From the cell containing the given text, extract its center point as [x, y] coordinate. 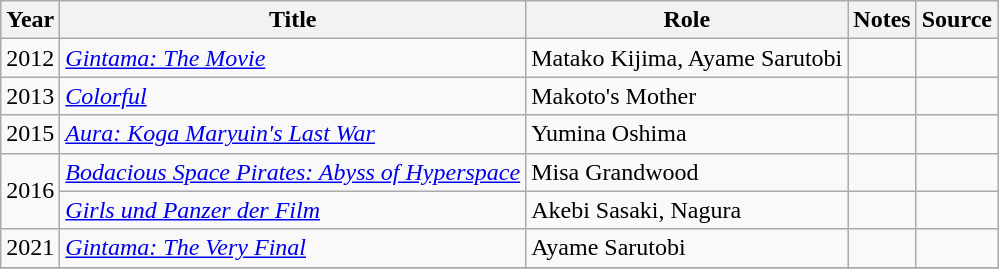
2012 [30, 58]
2015 [30, 134]
Year [30, 20]
Yumina Oshima [687, 134]
Bodacious Space Pirates: Abyss of Hyperspace [293, 172]
Gintama: The Movie [293, 58]
Matako Kijima, Ayame Sarutobi [687, 58]
2016 [30, 191]
Role [687, 20]
Gintama: The Very Final [293, 248]
Girls und Panzer der Film [293, 210]
2013 [30, 96]
2021 [30, 248]
Akebi Sasaki, Nagura [687, 210]
Makoto's Mother [687, 96]
Colorful [293, 96]
Aura: Koga Maryuin's Last War [293, 134]
Ayame Sarutobi [687, 248]
Notes [882, 20]
Source [956, 20]
Title [293, 20]
Misa Grandwood [687, 172]
